Identify which cell holds the provided text, then report its [X, Y] central coordinate. 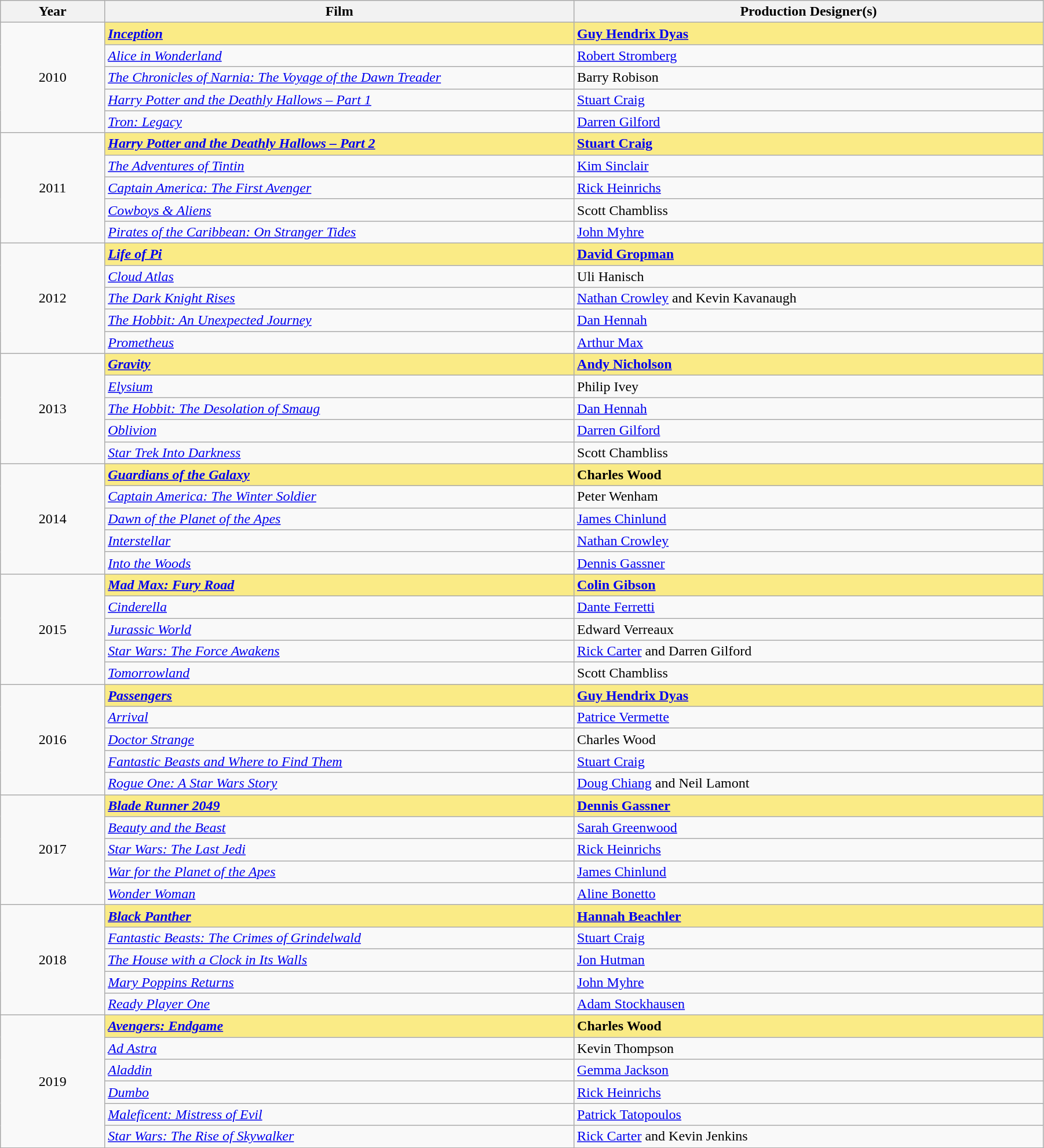
Rick Carter and Kevin Jenkins [809, 1136]
Tron: Legacy [340, 122]
Dumbo [340, 1092]
Nathan Crowley [809, 541]
Black Panther [340, 916]
Production Designer(s) [809, 12]
Aladdin [340, 1070]
Star Wars: The Last Jedi [340, 850]
Cowboys & Aliens [340, 210]
David Gropman [809, 254]
Life of Pi [340, 254]
Avengers: Endgame [340, 1026]
Tomorrowland [340, 673]
Sarah Greenwood [809, 828]
2019 [53, 1081]
Doctor Strange [340, 739]
Fantastic Beasts and Where to Find Them [340, 761]
Cinderella [340, 607]
Jurassic World [340, 629]
Star Trek Into Darkness [340, 453]
2014 [53, 519]
Mad Max: Fury Road [340, 585]
Gemma Jackson [809, 1070]
Star Wars: The Force Awakens [340, 651]
Star Wars: The Rise of Skywalker [340, 1136]
Alice in Wonderland [340, 56]
Gravity [340, 365]
Dante Ferretti [809, 607]
Edward Verreaux [809, 629]
Patrick Tatopoulos [809, 1114]
Guardians of the Galaxy [340, 475]
Uli Hanisch [809, 276]
Wonder Woman [340, 894]
Aline Bonetto [809, 894]
Inception [340, 34]
Blade Runner 2049 [340, 806]
Nathan Crowley and Kevin Kavanaugh [809, 298]
Peter Wenham [809, 497]
Kim Sinclair [809, 166]
The Adventures of Tintin [340, 166]
Harry Potter and the Deathly Hallows – Part 2 [340, 144]
Philip Ivey [809, 387]
Patrice Vermette [809, 717]
Robert Stromberg [809, 56]
2015 [53, 629]
Barry Robison [809, 78]
2011 [53, 188]
Cloud Atlas [340, 276]
Beauty and the Beast [340, 828]
Harry Potter and the Deathly Hallows – Part 1 [340, 100]
2018 [53, 960]
Film [340, 12]
2016 [53, 739]
Elysium [340, 387]
Andy Nicholson [809, 365]
Captain America: The Winter Soldier [340, 497]
The Hobbit: The Desolation of Smaug [340, 409]
Pirates of the Caribbean: On Stranger Tides [340, 232]
Arrival [340, 717]
Fantastic Beasts: The Crimes of Grindelwald [340, 938]
Mary Poppins Returns [340, 982]
War for the Planet of the Apes [340, 872]
Interstellar [340, 541]
The Dark Knight Rises [340, 298]
Jon Hutman [809, 960]
2012 [53, 298]
Colin Gibson [809, 585]
Kevin Thompson [809, 1048]
Prometheus [340, 342]
Captain America: The First Avenger [340, 188]
Doug Chiang and Neil Lamont [809, 783]
Hannah Beachler [809, 916]
Ad Astra [340, 1048]
Ready Player One [340, 1004]
Adam Stockhausen [809, 1004]
The House with a Clock in Its Walls [340, 960]
2010 [53, 78]
2017 [53, 850]
Rogue One: A Star Wars Story [340, 783]
Oblivion [340, 431]
Arthur Max [809, 342]
The Hobbit: An Unexpected Journey [340, 320]
Dawn of the Planet of the Apes [340, 519]
Maleficent: Mistress of Evil [340, 1114]
Year [53, 12]
2013 [53, 409]
Rick Carter and Darren Gilford [809, 651]
Passengers [340, 695]
The Chronicles of Narnia: The Voyage of the Dawn Treader [340, 78]
Into the Woods [340, 563]
